Return the [x, y] coordinate for the center point of the cell that contains the specified text.  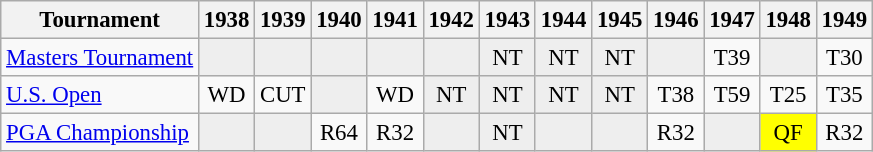
QF [788, 133]
1947 [732, 20]
1942 [451, 20]
1943 [507, 20]
1949 [844, 20]
Tournament [100, 20]
1945 [620, 20]
T30 [844, 58]
T59 [732, 95]
T25 [788, 95]
T38 [676, 95]
1948 [788, 20]
R64 [339, 133]
T39 [732, 58]
T35 [844, 95]
1939 [283, 20]
1941 [395, 20]
PGA Championship [100, 133]
Masters Tournament [100, 58]
U.S. Open [100, 95]
1944 [563, 20]
1946 [676, 20]
1940 [339, 20]
CUT [283, 95]
1938 [227, 20]
